Detect which cell encompasses the target text, then output its (x, y) center coordinate. 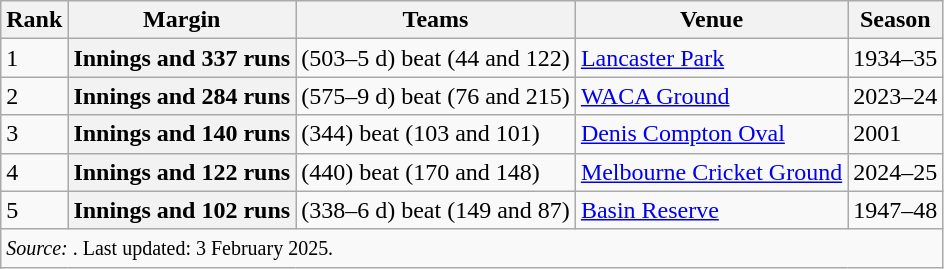
Basin Reserve (711, 210)
(503–5 d) beat (44 and 122) (436, 58)
5 (34, 210)
2024–25 (896, 172)
Innings and 140 runs (182, 134)
(344) beat (103 and 101) (436, 134)
Margin (182, 20)
Denis Compton Oval (711, 134)
Source: . Last updated: 3 February 2025. (472, 248)
Teams (436, 20)
WACA Ground (711, 96)
2 (34, 96)
Melbourne Cricket Ground (711, 172)
1947–48 (896, 210)
3 (34, 134)
Rank (34, 20)
4 (34, 172)
(440) beat (170 and 148) (436, 172)
Lancaster Park (711, 58)
(575–9 d) beat (76 and 215) (436, 96)
Innings and 102 runs (182, 210)
Season (896, 20)
2001 (896, 134)
1 (34, 58)
2023–24 (896, 96)
Innings and 284 runs (182, 96)
1934–35 (896, 58)
Venue (711, 20)
Innings and 122 runs (182, 172)
Innings and 337 runs (182, 58)
(338–6 d) beat (149 and 87) (436, 210)
